Detect which cell encompasses the target text, then output its (x, y) center coordinate. 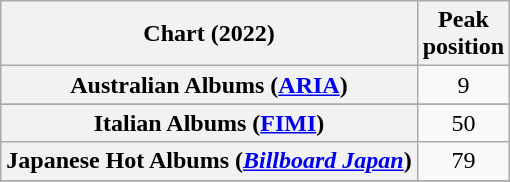
50 (463, 123)
Australian Albums (ARIA) (209, 85)
Peakposition (463, 34)
9 (463, 85)
79 (463, 161)
Chart (2022) (209, 34)
Italian Albums (FIMI) (209, 123)
Japanese Hot Albums (Billboard Japan) (209, 161)
